Pinpoint the cell where the given text exists, returning its (X, Y) midpoint coordinate. 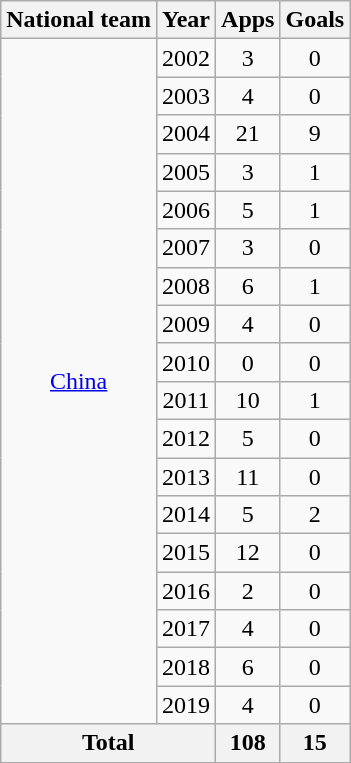
2010 (186, 362)
2014 (186, 515)
2012 (186, 438)
2008 (186, 286)
2016 (186, 591)
2002 (186, 58)
2009 (186, 324)
9 (315, 134)
2003 (186, 96)
2006 (186, 210)
Apps (248, 20)
2013 (186, 477)
2007 (186, 248)
2011 (186, 400)
National team (79, 20)
10 (248, 400)
Year (186, 20)
2005 (186, 172)
15 (315, 743)
2015 (186, 553)
2019 (186, 705)
12 (248, 553)
China (79, 382)
108 (248, 743)
11 (248, 477)
2018 (186, 667)
Total (108, 743)
21 (248, 134)
2004 (186, 134)
2017 (186, 629)
Goals (315, 20)
